Identify which cell holds the provided text, then report its (x, y) central coordinate. 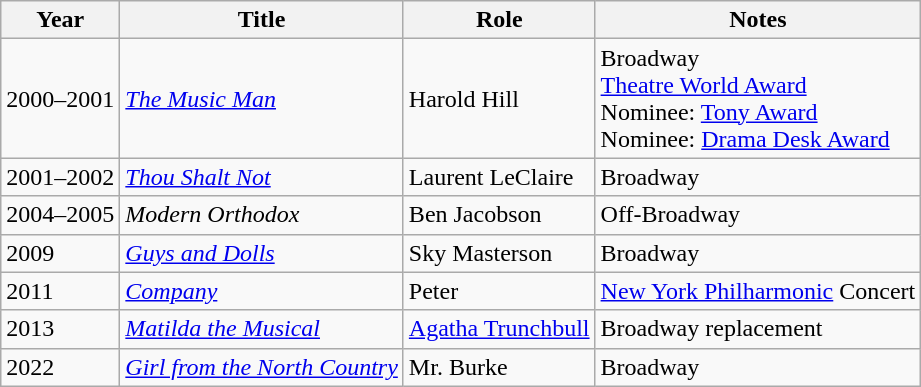
BroadwayTheatre World AwardNominee: Tony AwardNominee: Drama Desk Award (758, 98)
Girl from the North Country (262, 367)
Modern Orthodox (262, 215)
2009 (60, 253)
Laurent LeClaire (499, 177)
Agatha Trunchbull (499, 329)
2022 (60, 367)
2011 (60, 291)
Title (262, 20)
New York Philharmonic Concert (758, 291)
Broadway replacement (758, 329)
Ben Jacobson (499, 215)
2004–2005 (60, 215)
The Music Man (262, 98)
Off-Broadway (758, 215)
Guys and Dolls (262, 253)
2013 (60, 329)
Company (262, 291)
Notes (758, 20)
Sky Masterson (499, 253)
Role (499, 20)
Thou Shalt Not (262, 177)
Year (60, 20)
Matilda the Musical (262, 329)
2000–2001 (60, 98)
Mr. Burke (499, 367)
Harold Hill (499, 98)
Peter (499, 291)
2001–2002 (60, 177)
